Determine the [X, Y] coordinate at the center of the cell enclosing the given text.  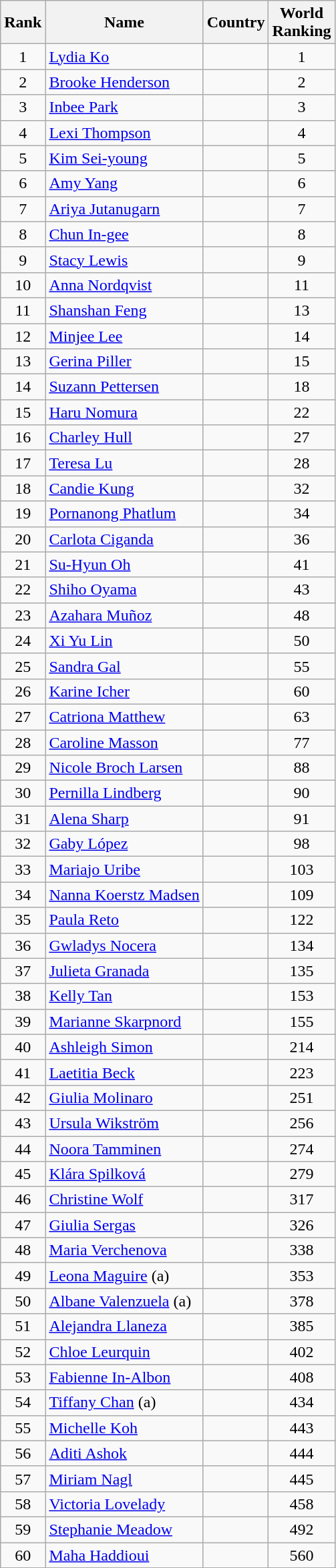
223 [302, 1072]
109 [302, 895]
WorldRanking [302, 23]
Michelle Koh [124, 1428]
Su-Hyun Oh [124, 564]
19 [23, 514]
53 [23, 1377]
21 [23, 564]
378 [302, 1301]
Maha Haddioui [124, 1555]
57 [23, 1479]
Lexi Thompson [124, 133]
Christine Wolf [124, 1200]
35 [23, 920]
122 [302, 920]
Alena Sharp [124, 819]
47 [23, 1225]
12 [23, 336]
103 [302, 869]
40 [23, 1047]
Nanna Koerstz Madsen [124, 895]
Nicole Broch Larsen [124, 768]
58 [23, 1504]
49 [23, 1276]
Marianne Skarpnord [124, 1022]
31 [23, 819]
402 [302, 1352]
98 [302, 844]
Tiffany Chan (a) [124, 1403]
Chun In-gee [124, 234]
Miriam Nagl [124, 1479]
Shanshan Feng [124, 310]
214 [302, 1047]
Kelly Tan [124, 996]
Pernilla Lindberg [124, 793]
Ashleigh Simon [124, 1047]
91 [302, 819]
Xi Yu Lin [124, 641]
42 [23, 1098]
Gerina Piller [124, 362]
Haru Nomura [124, 412]
Paula Reto [124, 920]
10 [23, 285]
Aditi Ashok [124, 1453]
Brooke Henderson [124, 82]
54 [23, 1403]
Alejandra Llaneza [124, 1326]
Teresa Lu [124, 463]
20 [23, 539]
Catriona Matthew [124, 717]
Leona Maguire (a) [124, 1276]
153 [302, 996]
Lydia Ko [124, 57]
Chloe Leurquin [124, 1352]
Laetitia Beck [124, 1072]
443 [302, 1428]
16 [23, 438]
Minjee Lee [124, 336]
Carlota Ciganda [124, 539]
Candie Kung [124, 488]
Fabienne In-Albon [124, 1377]
560 [302, 1555]
23 [23, 615]
26 [23, 691]
444 [302, 1453]
434 [302, 1403]
492 [302, 1529]
24 [23, 641]
Anna Nordqvist [124, 285]
39 [23, 1022]
45 [23, 1174]
353 [302, 1276]
326 [302, 1225]
134 [302, 945]
Gwladys Nocera [124, 945]
37 [23, 971]
Inbee Park [124, 107]
445 [302, 1479]
Julieta Granada [124, 971]
Klára Spilková [124, 1174]
46 [23, 1200]
38 [23, 996]
Maria Verchenova [124, 1250]
90 [302, 793]
155 [302, 1022]
88 [302, 768]
317 [302, 1200]
25 [23, 666]
Ursula Wikström [124, 1123]
56 [23, 1453]
279 [302, 1174]
Albane Valenzuela (a) [124, 1301]
Amy Yang [124, 183]
Karine Icher [124, 691]
Shiho Oyama [124, 590]
Gaby López [124, 844]
Mariajo Uribe [124, 869]
Giulia Sergas [124, 1225]
408 [302, 1377]
Sandra Gal [124, 666]
33 [23, 869]
135 [302, 971]
Ariya Jutanugarn [124, 209]
458 [302, 1504]
Country [236, 23]
Pornanong Phatlum [124, 514]
29 [23, 768]
Rank [23, 23]
385 [302, 1326]
Caroline Masson [124, 743]
251 [302, 1098]
Name [124, 23]
30 [23, 793]
Noora Tamminen [124, 1148]
Giulia Molinaro [124, 1098]
17 [23, 463]
Suzann Pettersen [124, 387]
51 [23, 1326]
52 [23, 1352]
63 [302, 717]
Stephanie Meadow [124, 1529]
77 [302, 743]
Kim Sei-young [124, 158]
274 [302, 1148]
338 [302, 1250]
Charley Hull [124, 438]
44 [23, 1148]
Azahara Muñoz [124, 615]
256 [302, 1123]
Victoria Lovelady [124, 1504]
59 [23, 1529]
Stacy Lewis [124, 260]
